Detect which cell encompasses the target text, then output its (x, y) center coordinate. 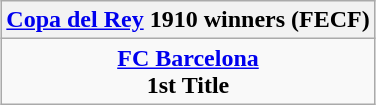
Copa del Rey 1910 winners (FECF) (188, 20)
FC Barcelona1st Title (188, 72)
